Determine the (X, Y) coordinate at the center of the cell enclosing the given text.  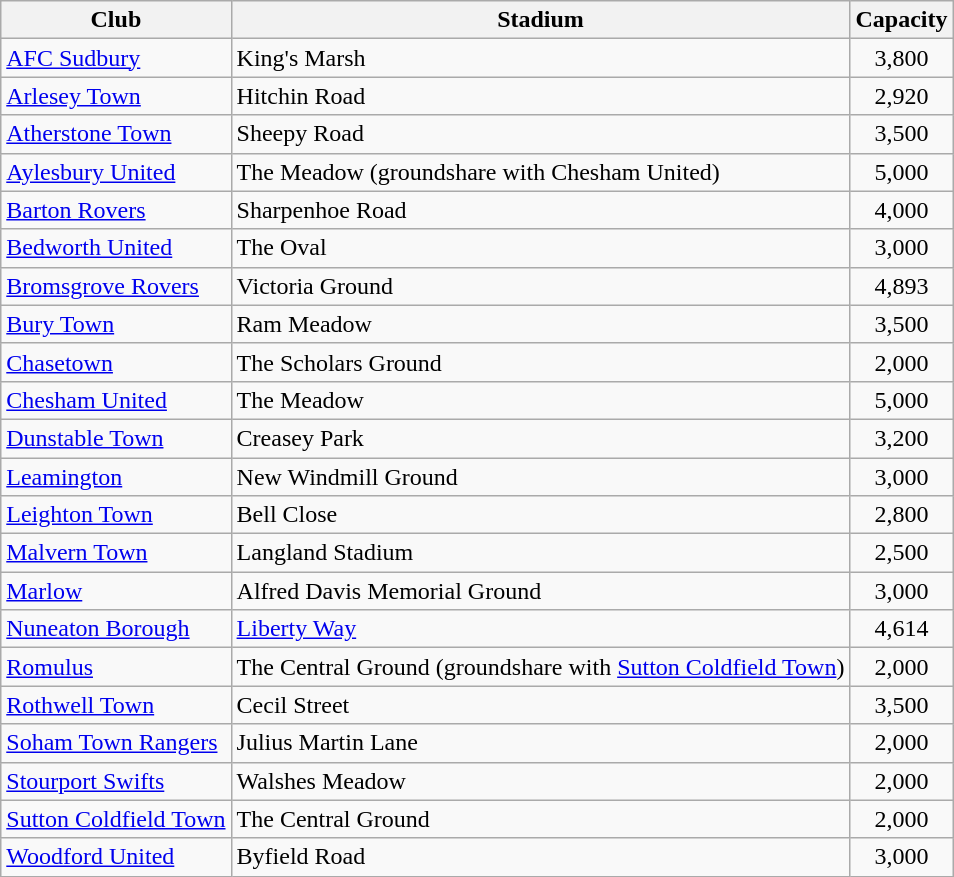
4,893 (902, 286)
2,500 (902, 553)
New Windmill Ground (540, 477)
The Oval (540, 248)
Bedworth United (116, 248)
Club (116, 20)
The Central Ground (groundshare with Sutton Coldfield Town) (540, 667)
Woodford United (116, 857)
Soham Town Rangers (116, 743)
Stourport Swifts (116, 781)
Walshes Meadow (540, 781)
Chasetown (116, 362)
Bell Close (540, 515)
Leighton Town (116, 515)
Romulus (116, 667)
Chesham United (116, 400)
Bury Town (116, 324)
The Central Ground (540, 819)
Langland Stadium (540, 553)
Sutton Coldfield Town (116, 819)
King's Marsh (540, 58)
Dunstable Town (116, 438)
Julius Martin Lane (540, 743)
Nuneaton Borough (116, 629)
3,800 (902, 58)
The Meadow (540, 400)
Liberty Way (540, 629)
4,614 (902, 629)
Atherstone Town (116, 134)
Cecil Street (540, 705)
Ram Meadow (540, 324)
Byfield Road (540, 857)
4,000 (902, 210)
Alfred Davis Memorial Ground (540, 591)
Capacity (902, 20)
2,800 (902, 515)
Marlow (116, 591)
Arlesey Town (116, 96)
3,200 (902, 438)
Aylesbury United (116, 172)
Hitchin Road (540, 96)
Rothwell Town (116, 705)
Sharpenhoe Road (540, 210)
Malvern Town (116, 553)
Creasey Park (540, 438)
Stadium (540, 20)
Bromsgrove Rovers (116, 286)
Sheepy Road (540, 134)
AFC Sudbury (116, 58)
The Scholars Ground (540, 362)
Victoria Ground (540, 286)
The Meadow (groundshare with Chesham United) (540, 172)
2,920 (902, 96)
Leamington (116, 477)
Barton Rovers (116, 210)
